Search for the cell housing the specified text and yield its (x, y) center coordinate. 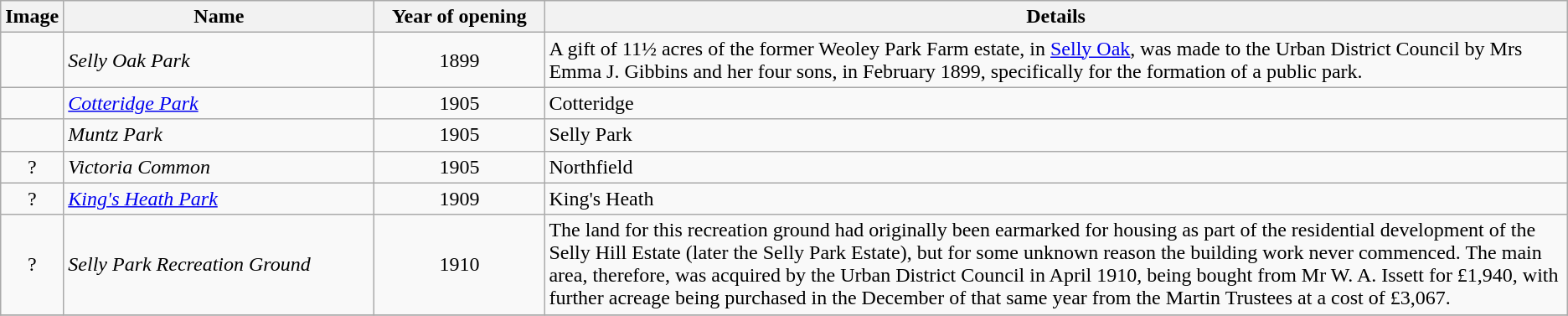
Cotteridge (1055, 103)
1910 (459, 265)
Northfield (1055, 167)
Selly Park (1055, 135)
Year of opening (459, 17)
Image (32, 17)
Name (219, 17)
1909 (459, 199)
1899 (459, 60)
King's Heath (1055, 199)
King's Heath Park (219, 199)
Selly Park Recreation Ground (219, 265)
Cotteridge Park (219, 103)
Details (1055, 17)
Muntz Park (219, 135)
Selly Oak Park (219, 60)
Victoria Common (219, 167)
